Pinpoint the cell where the given text exists, returning its (X, Y) midpoint coordinate. 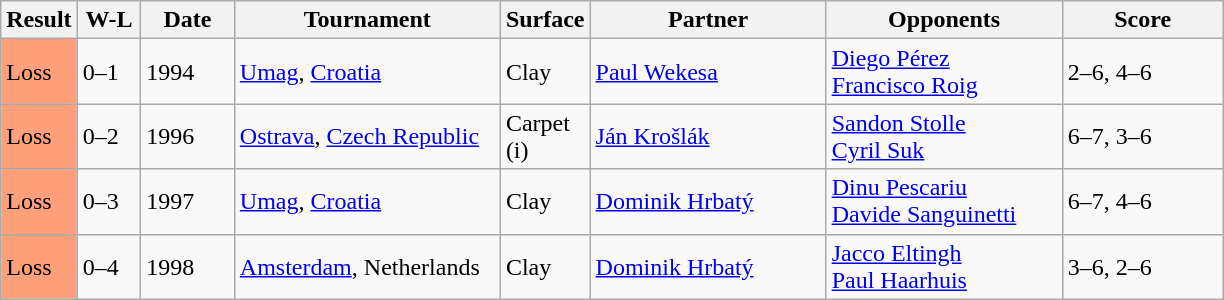
0–3 (109, 202)
Date (188, 20)
0–4 (109, 266)
W-L (109, 20)
1994 (188, 72)
1998 (188, 266)
Partner (708, 20)
Score (1142, 20)
Ostrava, Czech Republic (367, 136)
Tournament (367, 20)
2–6, 4–6 (1142, 72)
6–7, 4–6 (1142, 202)
6–7, 3–6 (1142, 136)
Result (39, 20)
1997 (188, 202)
Diego Pérez Francisco Roig (944, 72)
Dinu Pescariu Davide Sanguinetti (944, 202)
3–6, 2–6 (1142, 266)
Amsterdam, Netherlands (367, 266)
Surface (545, 20)
0–1 (109, 72)
0–2 (109, 136)
Paul Wekesa (708, 72)
1996 (188, 136)
Ján Krošlák (708, 136)
Sandon Stolle Cyril Suk (944, 136)
Carpet (i) (545, 136)
Jacco Eltingh Paul Haarhuis (944, 266)
Opponents (944, 20)
